Find where the given text appears and provide that cell's center as [x, y] coordinate. 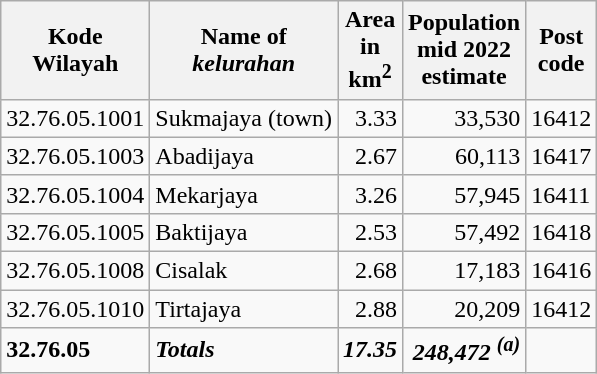
3.33 [370, 118]
3.26 [370, 194]
Populationmid 2022estimate [464, 50]
Sukmajaya (town) [244, 118]
Cisalak [244, 271]
32.76.05.1001 [76, 118]
32.76.05.1005 [76, 232]
60,113 [464, 156]
Baktijaya [244, 232]
248,472 (a) [464, 350]
2.67 [370, 156]
Kode Wilayah [76, 50]
33,530 [464, 118]
32.76.05.1004 [76, 194]
Tirtajaya [244, 309]
2.68 [370, 271]
16416 [562, 271]
32.76.05.1010 [76, 309]
16411 [562, 194]
20,209 [464, 309]
Area in km2 [370, 50]
Postcode [562, 50]
32.76.05.1003 [76, 156]
2.53 [370, 232]
32.76.05 [76, 350]
2.88 [370, 309]
Name of kelurahan [244, 50]
57,492 [464, 232]
32.76.05.1008 [76, 271]
17.35 [370, 350]
16418 [562, 232]
Totals [244, 350]
Abadijaya [244, 156]
16417 [562, 156]
17,183 [464, 271]
Mekarjaya [244, 194]
57,945 [464, 194]
